From the cell containing the given text, extract its center point as [x, y] coordinate. 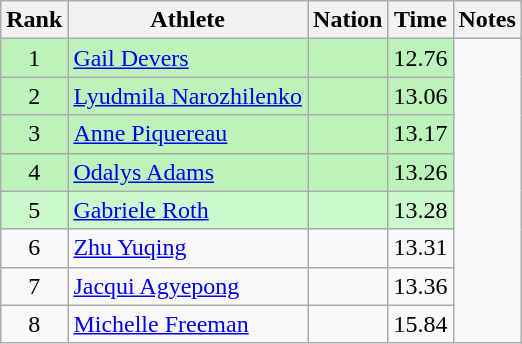
Gail Devers [188, 58]
Odalys Adams [188, 172]
5 [34, 210]
7 [34, 286]
12.76 [420, 58]
Michelle Freeman [188, 324]
Lyudmila Narozhilenko [188, 96]
15.84 [420, 324]
8 [34, 324]
3 [34, 134]
13.31 [420, 248]
13.17 [420, 134]
6 [34, 248]
13.06 [420, 96]
1 [34, 58]
Athlete [188, 20]
13.26 [420, 172]
Rank [34, 20]
Notes [487, 20]
13.36 [420, 286]
Anne Piquereau [188, 134]
2 [34, 96]
Time [420, 20]
13.28 [420, 210]
Nation [348, 20]
Zhu Yuqing [188, 248]
Gabriele Roth [188, 210]
Jacqui Agyepong [188, 286]
4 [34, 172]
